Return the (X, Y) coordinate for the center point of the cell that contains the specified text.  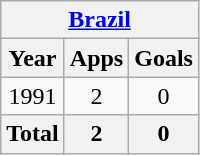
1991 (33, 96)
Brazil (100, 20)
Apps (96, 58)
Total (33, 134)
Goals (164, 58)
Year (33, 58)
